Scan for the cell matching the given text and deliver its (x, y) coordinate at center. 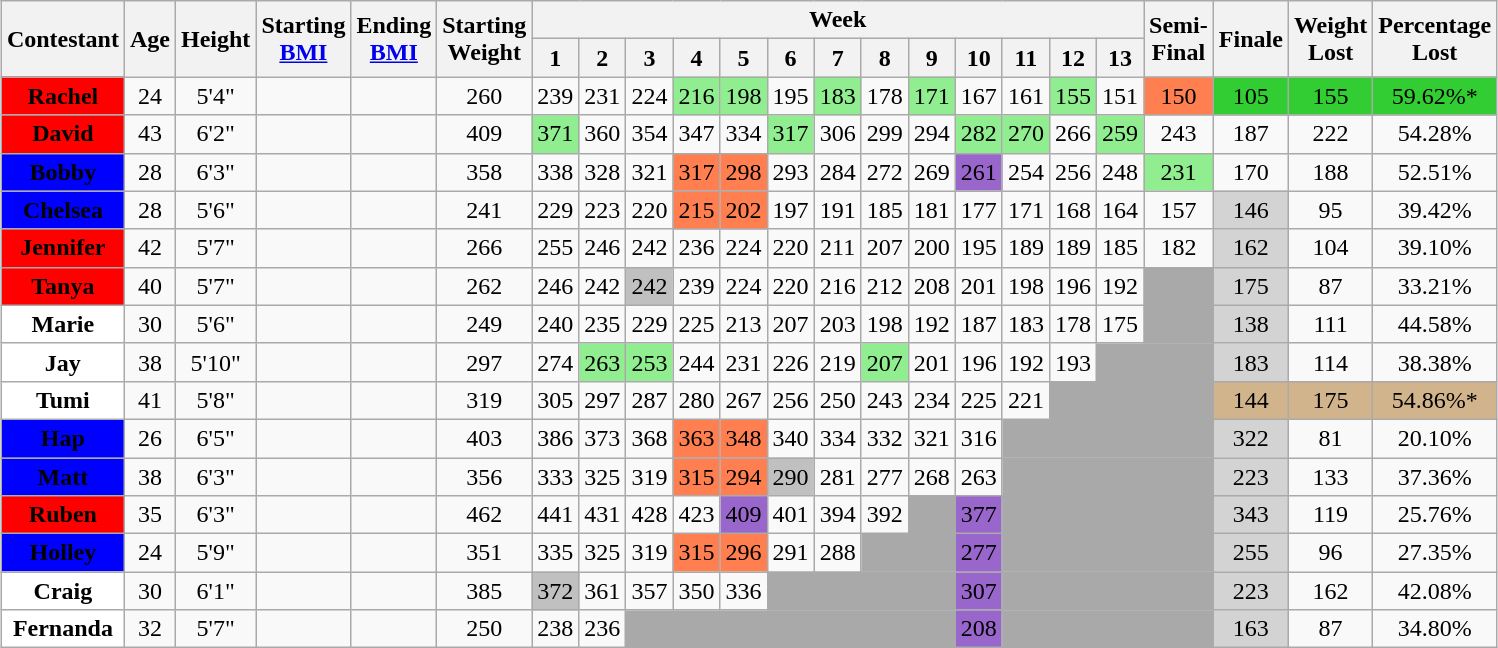
269 (932, 172)
385 (484, 591)
Holley (62, 553)
44.58% (1435, 324)
336 (744, 591)
157 (1179, 210)
290 (790, 477)
363 (696, 438)
356 (484, 477)
235 (602, 324)
Hap (62, 438)
296 (744, 553)
347 (696, 134)
Finale (1250, 39)
6'1" (215, 591)
54.28% (1435, 134)
343 (1250, 515)
43 (150, 134)
222 (1330, 134)
368 (650, 438)
181 (932, 210)
Rachel (62, 96)
6 (790, 58)
Jennifer (62, 248)
54.86%* (1435, 400)
322 (1250, 438)
360 (602, 134)
34.80% (1435, 629)
423 (696, 515)
41 (150, 400)
213 (744, 324)
Tanya (62, 286)
Contestant (62, 39)
151 (1120, 96)
274 (556, 362)
357 (650, 591)
462 (484, 515)
6'2" (215, 134)
Ruben (62, 515)
254 (1026, 172)
197 (790, 210)
307 (978, 591)
284 (838, 172)
37.36% (1435, 477)
7 (838, 58)
261 (978, 172)
401 (790, 515)
260 (484, 96)
234 (932, 400)
299 (884, 134)
114 (1330, 362)
52.51% (1435, 172)
306 (838, 134)
338 (556, 172)
5 (744, 58)
361 (602, 591)
287 (650, 400)
9 (932, 58)
333 (556, 477)
291 (790, 553)
39.10% (1435, 248)
150 (1179, 96)
Marie (62, 324)
328 (602, 172)
316 (978, 438)
StartingBMI (304, 39)
32 (150, 629)
170 (1250, 172)
Fernanda (62, 629)
293 (790, 172)
42 (150, 248)
25.76% (1435, 515)
12 (1072, 58)
428 (650, 515)
298 (744, 172)
431 (602, 515)
394 (838, 515)
372 (556, 591)
340 (790, 438)
13 (1120, 58)
272 (884, 172)
305 (556, 400)
5'8" (215, 400)
6'5" (215, 438)
20.10% (1435, 438)
288 (838, 553)
267 (744, 400)
39.42% (1435, 210)
167 (978, 96)
219 (838, 362)
241 (484, 210)
Matt (62, 477)
Tumi (62, 400)
253 (650, 362)
177 (978, 210)
26 (150, 438)
Week (838, 20)
238 (556, 629)
35 (150, 515)
2 (602, 58)
188 (1330, 172)
386 (556, 438)
259 (1120, 134)
5'9" (215, 553)
David (62, 134)
161 (1026, 96)
Age (150, 39)
203 (838, 324)
182 (1179, 248)
244 (696, 362)
200 (932, 248)
193 (1072, 362)
WeightLost (1330, 39)
226 (790, 362)
202 (744, 210)
59.62%* (1435, 96)
42.08% (1435, 591)
168 (1072, 210)
27.35% (1435, 553)
403 (484, 438)
215 (696, 210)
Semi-Final (1179, 39)
212 (884, 286)
StartingWeight (484, 39)
4 (696, 58)
441 (556, 515)
163 (1250, 629)
358 (484, 172)
392 (884, 515)
335 (556, 553)
Craig (62, 591)
104 (1330, 248)
3 (650, 58)
144 (1250, 400)
95 (1330, 210)
33.21% (1435, 286)
373 (602, 438)
270 (1026, 134)
350 (696, 591)
EndingBMI (394, 39)
138 (1250, 324)
11 (1026, 58)
282 (978, 134)
280 (696, 400)
81 (1330, 438)
348 (744, 438)
164 (1120, 210)
38.38% (1435, 362)
248 (1120, 172)
1 (556, 58)
96 (1330, 553)
5'4" (215, 96)
119 (1330, 515)
8 (884, 58)
40 (150, 286)
354 (650, 134)
Bobby (62, 172)
221 (1026, 400)
111 (1330, 324)
146 (1250, 210)
Height (215, 39)
133 (1330, 477)
377 (978, 515)
332 (884, 438)
Jay (62, 362)
240 (556, 324)
281 (838, 477)
211 (838, 248)
268 (932, 477)
105 (1250, 96)
191 (838, 210)
PercentageLost (1435, 39)
5'10" (215, 362)
10 (978, 58)
Chelsea (62, 210)
262 (484, 286)
371 (556, 134)
351 (484, 553)
249 (484, 324)
